Search for the cell housing the specified text and yield its (X, Y) center coordinate. 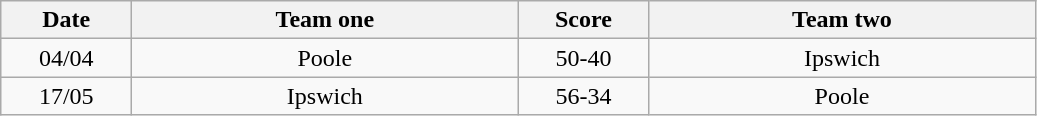
Team two (842, 20)
Score (584, 20)
17/05 (66, 96)
04/04 (66, 58)
56-34 (584, 96)
Team one (325, 20)
50-40 (584, 58)
Date (66, 20)
